Detect which cell encompasses the target text, then output its (x, y) center coordinate. 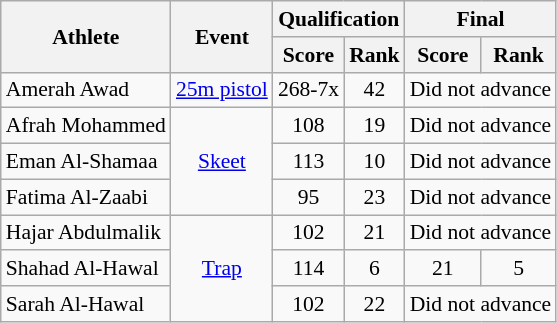
42 (374, 90)
Final (481, 19)
Trap (222, 268)
Qualification (339, 19)
114 (308, 269)
Afrah Mohammed (86, 126)
Event (222, 36)
113 (308, 162)
108 (308, 126)
22 (374, 304)
268-7x (308, 90)
Athlete (86, 36)
Amerah Awad (86, 90)
Sarah Al-Hawal (86, 304)
19 (374, 126)
6 (374, 269)
Fatima Al-Zaabi (86, 197)
Shahad Al-Hawal (86, 269)
Hajar Abdulmalik (86, 233)
95 (308, 197)
Eman Al-Shamaa (86, 162)
25m pistol (222, 90)
5 (518, 269)
10 (374, 162)
Skeet (222, 162)
23 (374, 197)
